Determine the (X, Y) coordinate at the center of the cell enclosing the given text.  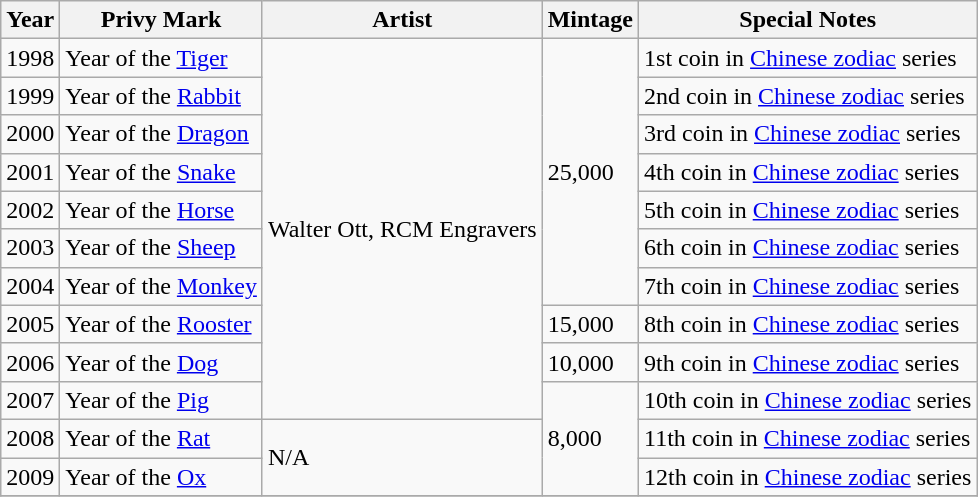
11th coin in Chinese zodiac series (808, 438)
9th coin in Chinese zodiac series (808, 362)
Special Notes (808, 20)
12th coin in Chinese zodiac series (808, 477)
6th coin in Chinese zodiac series (808, 248)
1st coin in Chinese zodiac series (808, 58)
Year of the Rooster (162, 324)
8,000 (590, 438)
Year of the Pig (162, 400)
7th coin in Chinese zodiac series (808, 286)
4th coin in Chinese zodiac series (808, 172)
2002 (30, 210)
Mintage (590, 20)
Year of the Rabbit (162, 96)
Year of the Dog (162, 362)
2nd coin in Chinese zodiac series (808, 96)
5th coin in Chinese zodiac series (808, 210)
2008 (30, 438)
2001 (30, 172)
3rd coin in Chinese zodiac series (808, 134)
Year of the Snake (162, 172)
Year of the Dragon (162, 134)
10th coin in Chinese zodiac series (808, 400)
Year of the Sheep (162, 248)
Privy Mark (162, 20)
Year of the Monkey (162, 286)
N/A (402, 457)
2007 (30, 400)
8th coin in Chinese zodiac series (808, 324)
2005 (30, 324)
2004 (30, 286)
1999 (30, 96)
2003 (30, 248)
2006 (30, 362)
Year (30, 20)
Year of the Ox (162, 477)
1998 (30, 58)
Year of the Rat (162, 438)
Walter Ott, RCM Engravers (402, 230)
2000 (30, 134)
15,000 (590, 324)
25,000 (590, 172)
Year of the Horse (162, 210)
Year of the Tiger (162, 58)
Artist (402, 20)
2009 (30, 477)
10,000 (590, 362)
